From the cell containing the given text, extract its center point as [x, y] coordinate. 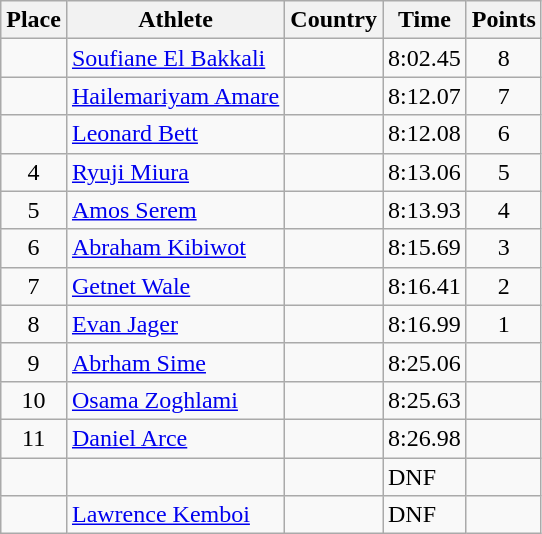
8:12.07 [424, 96]
Ryuji Miura [175, 172]
Daniel Arce [175, 438]
Place [34, 20]
Abrham Sime [175, 362]
Leonard Bett [175, 134]
2 [504, 286]
9 [34, 362]
Evan Jager [175, 324]
Points [504, 20]
1 [504, 324]
11 [34, 438]
8:13.06 [424, 172]
8:13.93 [424, 210]
8:16.41 [424, 286]
Osama Zoghlami [175, 400]
8:16.99 [424, 324]
8:12.08 [424, 134]
Soufiane El Bakkali [175, 58]
8:25.63 [424, 400]
8:15.69 [424, 248]
Country [334, 20]
Abraham Kibiwot [175, 248]
Amos Serem [175, 210]
Hailemariyam Amare [175, 96]
8:26.98 [424, 438]
Lawrence Kemboi [175, 515]
8:25.06 [424, 362]
8:02.45 [424, 58]
3 [504, 248]
Time [424, 20]
10 [34, 400]
Athlete [175, 20]
Getnet Wale [175, 286]
